Determine the (X, Y) coordinate at the center of the cell enclosing the given text.  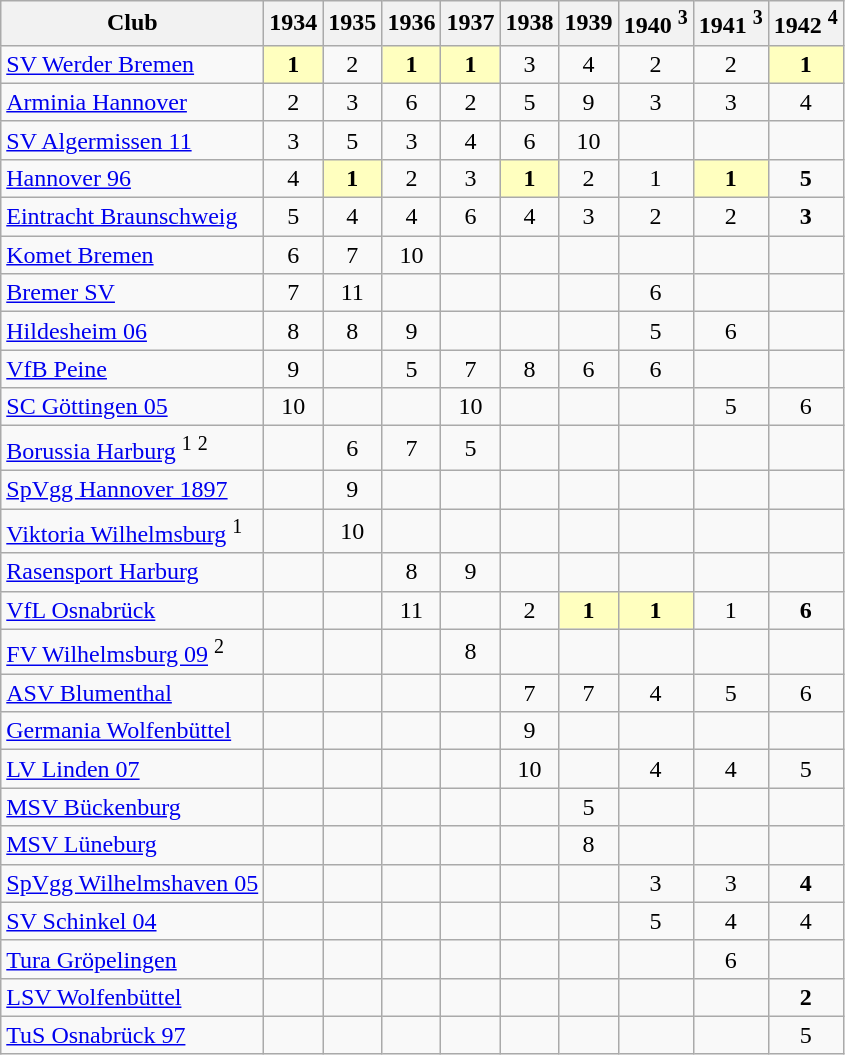
SV Schinkel 04 (132, 921)
1937 (470, 24)
1934 (294, 24)
Viktoria Wilhelmsburg 1 (132, 532)
1935 (352, 24)
MSV Lüneburg (132, 845)
ASV Blumenthal (132, 693)
LSV Wolfenbüttel (132, 997)
Bremer SV (132, 293)
SpVgg Hannover 1897 (132, 489)
LV Linden 07 (132, 769)
Club (132, 24)
1938 (530, 24)
1939 (588, 24)
SV Werder Bremen (132, 64)
1936 (412, 24)
Arminia Hannover (132, 102)
TuS Osnabrück 97 (132, 1035)
1942 4 (806, 24)
Germania Wolfenbüttel (132, 731)
SC Göttingen 05 (132, 407)
1940 3 (656, 24)
Rasensport Harburg (132, 572)
Borussia Harburg 1 2 (132, 448)
Hildesheim 06 (132, 331)
FV Wilhelmsburg 09 2 (132, 652)
Komet Bremen (132, 255)
Hannover 96 (132, 178)
Tura Gröpelingen (132, 959)
SV Algermissen 11 (132, 140)
1941 3 (730, 24)
Eintracht Braunschweig (132, 217)
MSV Bückenburg (132, 807)
VfL Osnabrück (132, 610)
VfB Peine (132, 369)
SpVgg Wilhelmshaven 05 (132, 883)
